Search for the cell housing the specified text and yield its (x, y) center coordinate. 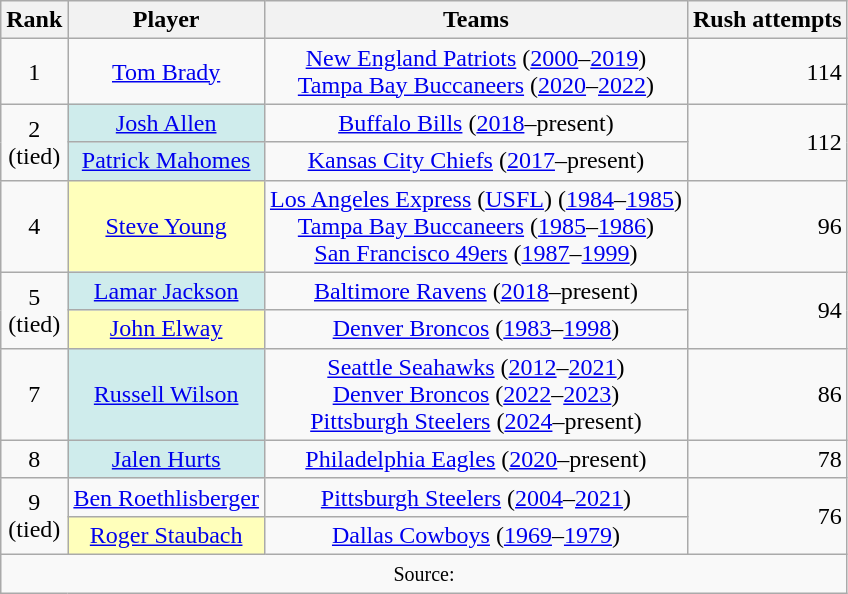
Jalen Hurts (166, 459)
Rank (34, 20)
2(tied) (34, 142)
Lamar Jackson (166, 291)
Ben Roethlisberger (166, 497)
Denver Broncos (1983–1998) (476, 329)
Teams (476, 20)
94 (767, 310)
Player (166, 20)
76 (767, 516)
Roger Staubach (166, 535)
4 (34, 226)
Source: (424, 573)
Kansas City Chiefs (2017–present) (476, 161)
Baltimore Ravens (2018–present) (476, 291)
Buffalo Bills (2018–present) (476, 123)
Steve Young (166, 226)
112 (767, 142)
Tom Brady (166, 72)
Rush attempts (767, 20)
96 (767, 226)
9(tied) (34, 516)
1 (34, 72)
Philadelphia Eagles (2020–present) (476, 459)
Dallas Cowboys (1969–1979) (476, 535)
Los Angeles Express (USFL) (1984–1985)Tampa Bay Buccaneers (1985–1986)San Francisco 49ers (1987–1999) (476, 226)
5(tied) (34, 310)
7 (34, 394)
114 (767, 72)
86 (767, 394)
8 (34, 459)
Russell Wilson (166, 394)
Josh Allen (166, 123)
Seattle Seahawks (2012–2021)Denver Broncos (2022–2023)Pittsburgh Steelers (2024–present) (476, 394)
78 (767, 459)
Pittsburgh Steelers (2004–2021) (476, 497)
Patrick Mahomes (166, 161)
New England Patriots (2000–2019) Tampa Bay Buccaneers (2020–2022) (476, 72)
John Elway (166, 329)
